Output the (x, y) coordinate of the center of the cell containing the given text.  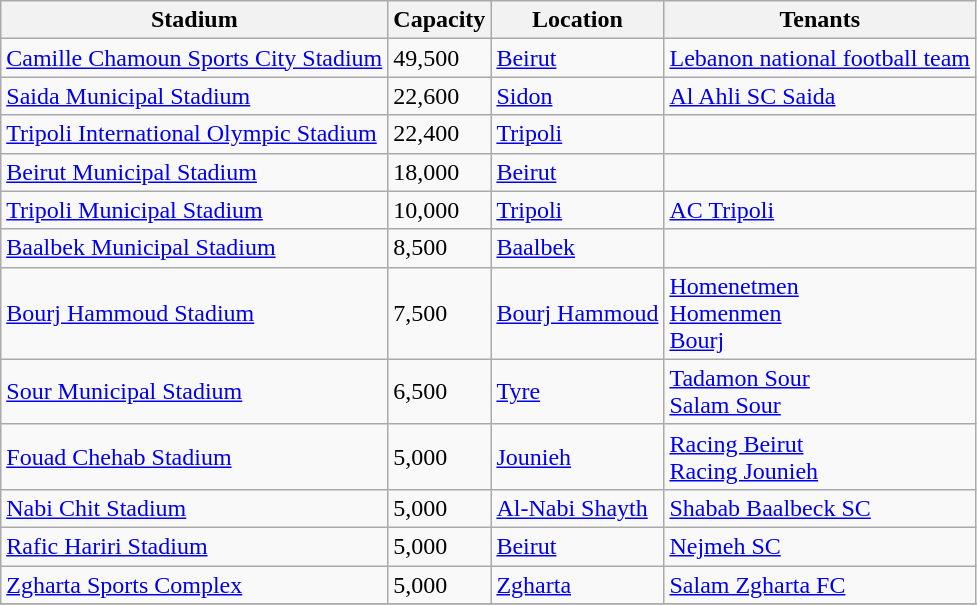
Shabab Baalbeck SC (820, 508)
AC Tripoli (820, 210)
Nejmeh SC (820, 546)
Tadamon SourSalam Sour (820, 392)
7,500 (440, 313)
HomenetmenHomenmenBourj (820, 313)
Beirut Municipal Stadium (194, 172)
Bourj Hammoud Stadium (194, 313)
Al Ahli SC Saida (820, 96)
Racing BeirutRacing Jounieh (820, 456)
Fouad Chehab Stadium (194, 456)
49,500 (440, 58)
Al-Nabi Shayth (578, 508)
Rafic Hariri Stadium (194, 546)
Capacity (440, 20)
Stadium (194, 20)
Sidon (578, 96)
18,000 (440, 172)
Baalbek Municipal Stadium (194, 248)
Tenants (820, 20)
Zgharta (578, 585)
6,500 (440, 392)
Camille Chamoun Sports City Stadium (194, 58)
Location (578, 20)
Saida Municipal Stadium (194, 96)
Tyre (578, 392)
Jounieh (578, 456)
Bourj Hammoud (578, 313)
Baalbek (578, 248)
Tripoli Municipal Stadium (194, 210)
22,400 (440, 134)
Nabi Chit Stadium (194, 508)
Salam Zgharta FC (820, 585)
8,500 (440, 248)
Zgharta Sports Complex (194, 585)
10,000 (440, 210)
Sour Municipal Stadium (194, 392)
Lebanon national football team (820, 58)
22,600 (440, 96)
Tripoli International Olympic Stadium (194, 134)
